Scan for the cell matching the given text and deliver its (X, Y) coordinate at center. 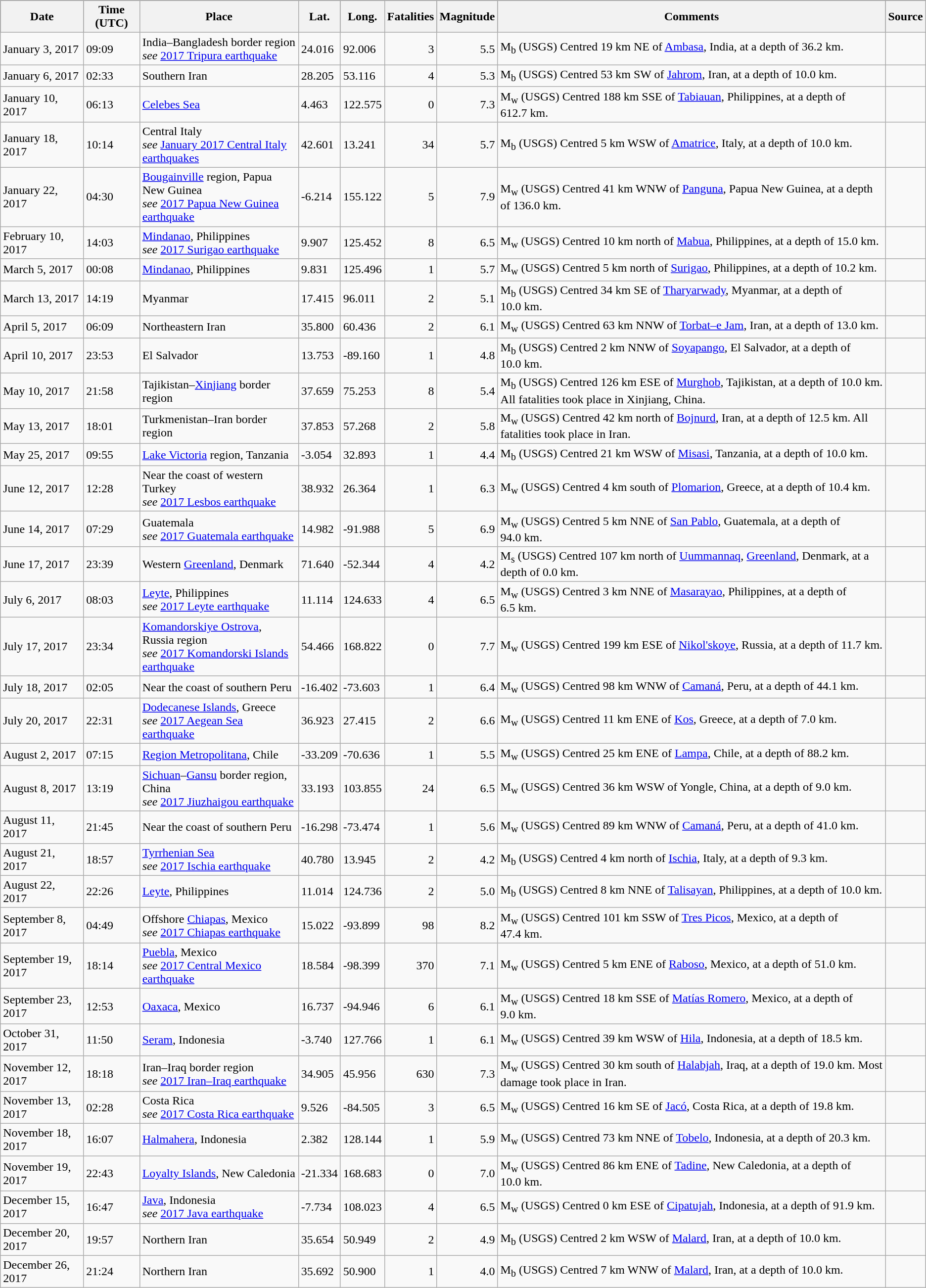
November 18, 2017 (42, 1140)
4.0 (467, 1272)
-52.344 (362, 564)
14:19 (112, 298)
November 13, 2017 (42, 1107)
Long. (362, 17)
Mw (USGS) Centred 18 km SSE of Matías Romero, Mexico, at a depth of 9.0 km. (692, 1006)
08:03 (112, 600)
Ms (USGS) Centred 107 km north of Uummannaq, Greenland, Denmark, at a depth of 0.0 km. (692, 564)
Celebes Sea (219, 104)
Mw (USGS) Centred 4 km south of Plomarion, Greece, at a depth of 10.4 km. (692, 488)
7.1 (467, 966)
21:58 (112, 391)
February 10, 2017 (42, 242)
Komandorskiye Ostrova, Russia region see 2017 Komandorski Islands earthquake (219, 646)
14.982 (320, 528)
18:01 (112, 426)
27.415 (362, 721)
5.4 (467, 391)
5.1 (467, 298)
40.780 (320, 859)
Mw (USGS) Centred 25 km ENE of Lampa, Chile, at a depth of 88.2 km. (692, 755)
January 10, 2017 (42, 104)
34 (411, 145)
Tyrrhenian Sea see 2017 Ischia earthquake (219, 859)
September 23, 2017 (42, 1006)
Mw (USGS) Centred 199 km ESE of Nikol'skoye, Russia, at a depth of 11.7 km. (692, 646)
16:47 (112, 1207)
-91.988 (362, 528)
-84.505 (362, 1107)
6.3 (467, 488)
Java, Indonesia see 2017 Java earthquake (219, 1207)
Mw (USGS) Centred 36 km WSW of Yongle, China, at a depth of 9.0 km. (692, 788)
02:33 (112, 76)
Mw (USGS) Centred 3 km NNE of Masarayao, Philippines, at a depth of 6.5 km. (692, 600)
-16.298 (320, 827)
July 18, 2017 (42, 687)
Lake Victoria region, Tanzania (219, 455)
42.601 (320, 145)
09:09 (112, 48)
May 25, 2017 (42, 455)
August 8, 2017 (42, 788)
54.466 (320, 646)
19:57 (112, 1239)
May 13, 2017 (42, 426)
12:28 (112, 488)
75.253 (362, 391)
18:18 (112, 1074)
August 21, 2017 (42, 859)
July 6, 2017 (42, 600)
Mw (USGS) Centred 0 km ESE of Cipatujah, Indonesia, at a depth of 91.9 km. (692, 1207)
Mw (USGS) Centred 63 km NNW of Torbat–e Jam, Iran, at a depth of 13.0 km. (692, 327)
Mindanao, Philippines see 2017 Surigao earthquake (219, 242)
4.463 (320, 104)
September 19, 2017 (42, 966)
Seram, Indonesia (219, 1040)
36.923 (320, 721)
Mw (USGS) Centred 5 km NNE of San Pablo, Guatemala, at a depth of 94.0 km. (692, 528)
Mb (USGS) Centred 21 km WSW of Misasi, Tanzania, at a depth of 10.0 km. (692, 455)
April 10, 2017 (42, 355)
11:50 (112, 1040)
13.241 (362, 145)
Mw (USGS) Centred 30 km south of Halabjah, Iraq, at a depth of 19.0 km. Most damage took place in Iran. (692, 1074)
Costa Rica see 2017 Costa Rica earthquake (219, 1107)
August 2, 2017 (42, 755)
16:07 (112, 1140)
El Salvador (219, 355)
21:24 (112, 1272)
07:15 (112, 755)
Mb (USGS) Centred 5 km WSW of Amatrice, Italy, at a depth of 10.0 km. (692, 145)
5.9 (467, 1140)
128.144 (362, 1140)
Oaxaca, Mexico (219, 1006)
35.654 (320, 1239)
16.737 (320, 1006)
Mw (USGS) Centred 5 km north of Surigao, Philippines, at a depth of 10.2 km. (692, 270)
60.436 (362, 327)
15.022 (320, 925)
-3.054 (320, 455)
5.0 (467, 892)
22:43 (112, 1174)
Offshore Chiapas, Mexico see 2017 Chiapas earthquake (219, 925)
-93.899 (362, 925)
12:53 (112, 1006)
122.575 (362, 104)
August 11, 2017 (42, 827)
September 8, 2017 (42, 925)
168.822 (362, 646)
6 (411, 1006)
7.9 (467, 197)
-89.160 (362, 355)
71.640 (320, 564)
November 12, 2017 (42, 1074)
2.382 (320, 1140)
00:08 (112, 270)
Leyte, Philippines see 2017 Leyte earthquake (219, 600)
370 (411, 966)
Place (219, 17)
5.3 (467, 76)
Northeastern Iran (219, 327)
13.945 (362, 859)
-3.740 (320, 1040)
-70.636 (362, 755)
4.4 (467, 455)
Mw (USGS) Centred 98 km WNW of Camaná, Peru, at a depth of 44.1 km. (692, 687)
-73.474 (362, 827)
Bougainville region, Papua New Guinea see 2017 Papua New Guinea earthquake (219, 197)
18.584 (320, 966)
Mw (USGS) Centred 89 km WNW of Camaná, Peru, at a depth of 41.0 km. (692, 827)
Fatalities (411, 17)
Mw (USGS) Centred 16 km SE of Jacó, Costa Rica, at a depth of 19.8 km. (692, 1107)
04:30 (112, 197)
22:26 (112, 892)
Turkmenistan–Iran border region (219, 426)
Near the coast of western Turkey see 2017 Lesbos earthquake (219, 488)
168.683 (362, 1174)
108.023 (362, 1207)
7.7 (467, 646)
Dodecanese Islands, Greece see 2017 Aegean Sea earthquake (219, 721)
07:29 (112, 528)
4.8 (467, 355)
02:28 (112, 1107)
11.014 (320, 892)
50.900 (362, 1272)
-16.402 (320, 687)
6.9 (467, 528)
Source (905, 17)
Mw (USGS) Centred 5 km ENE of Raboso, Mexico, at a depth of 51.0 km. (692, 966)
June 17, 2017 (42, 564)
-98.399 (362, 966)
Leyte, Philippines (219, 892)
06:13 (112, 104)
24.016 (320, 48)
January 18, 2017 (42, 145)
Mw (USGS) Centred 86 km ENE of Tadine, New Caledonia, at a depth of 10.0 km. (692, 1174)
5.8 (467, 426)
35.800 (320, 327)
5.6 (467, 827)
December 15, 2017 (42, 1207)
37.853 (320, 426)
March 5, 2017 (42, 270)
-33.209 (320, 755)
Mw (USGS) Centred 73 km NNE of Tobelo, Indonesia, at a depth of 20.3 km. (692, 1140)
103.855 (362, 788)
Mb (USGS) Centred 4 km north of Ischia, Italy, at a depth of 9.3 km. (692, 859)
23:53 (112, 355)
Mindanao, Philippines (219, 270)
Mb (USGS) Centred 19 km NE of Ambasa, India, at a depth of 36.2 km. (692, 48)
124.633 (362, 600)
22:31 (112, 721)
18:14 (112, 966)
May 10, 2017 (42, 391)
18:57 (112, 859)
Halmahera, Indonesia (219, 1140)
21:45 (112, 827)
13.753 (320, 355)
9.526 (320, 1107)
96.011 (362, 298)
Mb (USGS) Centred 7 km WNW of Malard, Iran, at a depth of 10.0 km. (692, 1272)
6.6 (467, 721)
6.4 (467, 687)
Region Metropolitana, Chile (219, 755)
April 5, 2017 (42, 327)
53.116 (362, 76)
57.268 (362, 426)
Mb (USGS) Centred 53 km SW of Jahrom, Iran, at a depth of 10.0 km. (692, 76)
June 12, 2017 (42, 488)
7.0 (467, 1174)
Mb (USGS) Centred 8 km NNE of Talisayan, Philippines, at a depth of 10.0 km. (692, 892)
Mw (USGS) Centred 101 km SSW of Tres Picos, Mexico, at a depth of 47.4 km. (692, 925)
50.949 (362, 1239)
Mb (USGS) Centred 2 km WSW of Malard, Iran, at a depth of 10.0 km. (692, 1239)
-21.334 (320, 1174)
Central Italy see January 2017 Central Italy earthquakes (219, 145)
Southern Iran (219, 76)
December 26, 2017 (42, 1272)
14:03 (112, 242)
Mb (USGS) Centred 126 km ESE of Murghob, Tajikistan, at a depth of 10.0 km. All fatalities took place in Xinjiang, China. (692, 391)
March 13, 2017 (42, 298)
37.659 (320, 391)
9.831 (320, 270)
127.766 (362, 1040)
India–Bangladesh border region see 2017 Tripura earthquake (219, 48)
December 20, 2017 (42, 1239)
98 (411, 925)
125.452 (362, 242)
24 (411, 788)
04:49 (112, 925)
28.205 (320, 76)
17.415 (320, 298)
January 22, 2017 (42, 197)
33.193 (320, 788)
Mb (USGS) Centred 2 km NNW of Soyapango, El Salvador, at a depth of 10.0 km. (692, 355)
02:05 (112, 687)
26.364 (362, 488)
124.736 (362, 892)
8.2 (467, 925)
Magnitude (467, 17)
Mw (USGS) Centred 10 km north of Mabua, Philippines, at a depth of 15.0 km. (692, 242)
Time (UTC) (112, 17)
11.114 (320, 600)
35.692 (320, 1272)
August 22, 2017 (42, 892)
Iran–Iraq border region see 2017 Iran–Iraq earthquake (219, 1074)
92.006 (362, 48)
23:39 (112, 564)
Comments (692, 17)
23:34 (112, 646)
Guatemala see 2017 Guatemala earthquake (219, 528)
Mw (USGS) Centred 11 km ENE of Kos, Greece, at a depth of 7.0 km. (692, 721)
Sichuan–Gansu border region, China see 2017 Jiuzhaigou earthquake (219, 788)
Date (42, 17)
45.956 (362, 1074)
Loyalty Islands, New Caledonia (219, 1174)
October 31, 2017 (42, 1040)
Mw (USGS) Centred 188 km SSE of Tabiauan, Philippines, at a depth of 612.7 km. (692, 104)
9.907 (320, 242)
-73.603 (362, 687)
Myanmar (219, 298)
38.932 (320, 488)
13:19 (112, 788)
Puebla, Mexico see 2017 Central Mexico earthquake (219, 966)
34.905 (320, 1074)
09:55 (112, 455)
155.122 (362, 197)
Mw (USGS) Centred 39 km WSW of Hila, Indonesia, at a depth of 18.5 km. (692, 1040)
July 17, 2017 (42, 646)
Western Greenland, Denmark (219, 564)
November 19, 2017 (42, 1174)
4.9 (467, 1239)
July 20, 2017 (42, 721)
630 (411, 1074)
-94.946 (362, 1006)
Tajikistan–Xinjiang border region (219, 391)
-6.214 (320, 197)
Mb (USGS) Centred 34 km SE of Tharyarwady, Myanmar, at a depth of 10.0 km. (692, 298)
10:14 (112, 145)
June 14, 2017 (42, 528)
Lat. (320, 17)
125.496 (362, 270)
06:09 (112, 327)
Mw (USGS) Centred 42 km north of Bojnurd, Iran, at a depth of 12.5 km. All fatalities took place in Iran. (692, 426)
January 3, 2017 (42, 48)
January 6, 2017 (42, 76)
Mw (USGS) Centred 41 km WNW of Panguna, Papua New Guinea, at a depth of 136.0 km. (692, 197)
32.893 (362, 455)
-7.734 (320, 1207)
